Extract the [X, Y] coordinate from the center of the cell holding the provided text.  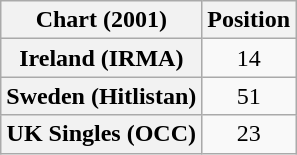
51 [249, 96]
UK Singles (OCC) [102, 134]
Chart (2001) [102, 20]
Position [249, 20]
14 [249, 58]
Sweden (Hitlistan) [102, 96]
Ireland (IRMA) [102, 58]
23 [249, 134]
